Determine the (X, Y) coordinate at the center of the cell enclosing the given text.  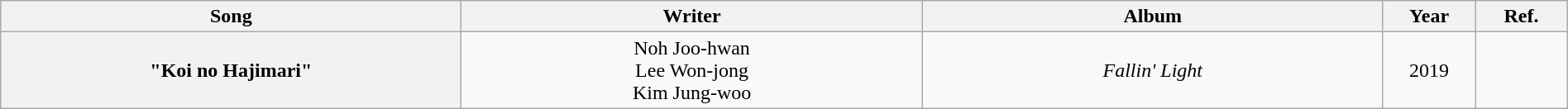
Fallin' Light (1153, 70)
Ref. (1522, 17)
Writer (691, 17)
2019 (1429, 70)
Noh Joo-hwanLee Won-jongKim Jung-woo (691, 70)
Album (1153, 17)
"Koi no Hajimari" (232, 70)
Year (1429, 17)
Song (232, 17)
